Pinpoint the cell where the given text exists, returning its [X, Y] midpoint coordinate. 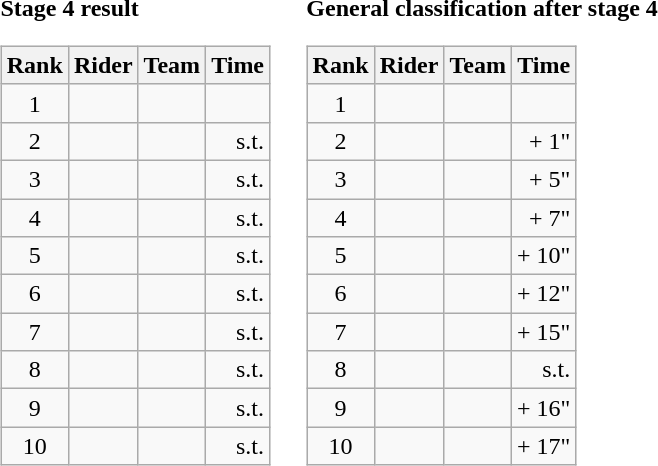
+ 1" [543, 141]
+ 7" [543, 217]
+ 16" [543, 408]
+ 10" [543, 256]
+ 15" [543, 332]
+ 5" [543, 179]
+ 12" [543, 294]
+ 17" [543, 446]
